Identify which cell holds the provided text, then report its [X, Y] central coordinate. 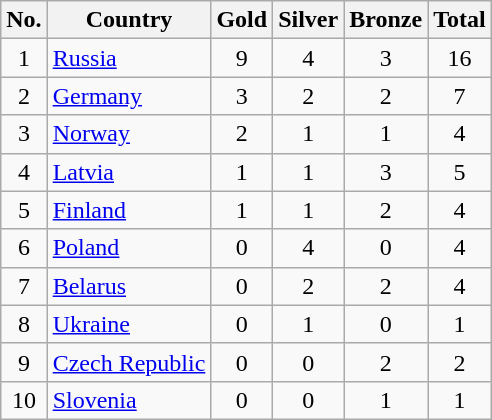
6 [24, 248]
Total [460, 20]
Norway [129, 134]
8 [24, 324]
Slovenia [129, 400]
Country [129, 20]
Bronze [386, 20]
Finland [129, 210]
Poland [129, 248]
10 [24, 400]
Silver [308, 20]
16 [460, 58]
Germany [129, 96]
Czech Republic [129, 362]
Latvia [129, 172]
Gold [242, 20]
Ukraine [129, 324]
Belarus [129, 286]
No. [24, 20]
Russia [129, 58]
